Output the (X, Y) coordinate of the center of the cell containing the given text.  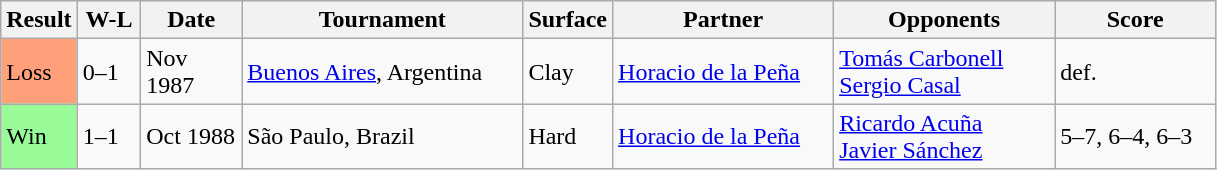
1–1 (109, 136)
Partner (724, 20)
Ricardo Acuña Javier Sánchez (944, 136)
Nov 1987 (192, 72)
São Paulo, Brazil (382, 136)
W-L (109, 20)
Date (192, 20)
Score (1136, 20)
def. (1136, 72)
Hard (568, 136)
Result (39, 20)
0–1 (109, 72)
Loss (39, 72)
Clay (568, 72)
Tomás Carbonell Sergio Casal (944, 72)
Win (39, 136)
Oct 1988 (192, 136)
5–7, 6–4, 6–3 (1136, 136)
Surface (568, 20)
Buenos Aires, Argentina (382, 72)
Tournament (382, 20)
Opponents (944, 20)
